Provide the [x, y] coordinate of the cell's center where the given text is located.  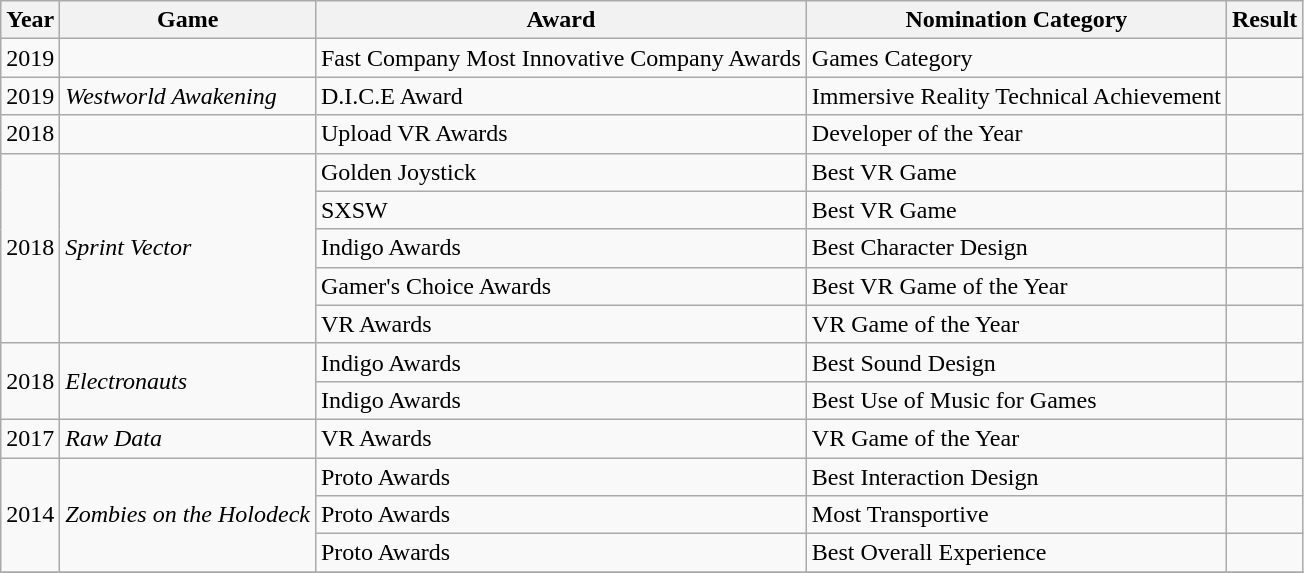
Upload VR Awards [560, 134]
Gamer's Choice Awards [560, 286]
D.I.C.E Award [560, 96]
Year [30, 20]
SXSW [560, 210]
2014 [30, 515]
Most Transportive [1016, 515]
Westworld Awakening [188, 96]
Award [560, 20]
Sprint Vector [188, 248]
Zombies on the Holodeck [188, 515]
Best Overall Experience [1016, 553]
Electronauts [188, 381]
Best Use of Music for Games [1016, 400]
Best Sound Design [1016, 362]
Raw Data [188, 438]
Best Character Design [1016, 248]
Best VR Game of the Year [1016, 286]
Best Interaction Design [1016, 477]
2017 [30, 438]
Developer of the Year [1016, 134]
Nomination Category [1016, 20]
Games Category [1016, 58]
Golden Joystick [560, 172]
Game [188, 20]
Immersive Reality Technical Achievement [1016, 96]
Result [1264, 20]
Fast Company Most Innovative Company Awards [560, 58]
